Scan for the cell matching the given text and deliver its [X, Y] coordinate at center. 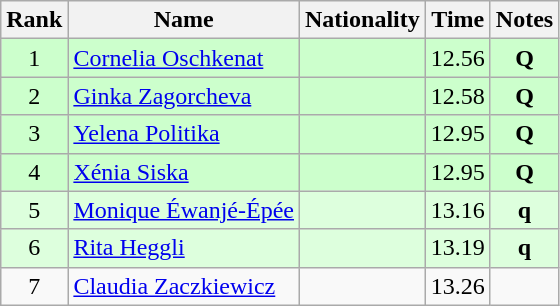
Notes [524, 20]
Ginka Zagorcheva [184, 96]
7 [34, 286]
12.56 [458, 58]
Nationality [363, 20]
6 [34, 248]
2 [34, 96]
4 [34, 172]
Claudia Zaczkiewicz [184, 286]
Rita Heggli [184, 248]
3 [34, 134]
Time [458, 20]
13.19 [458, 248]
1 [34, 58]
Name [184, 20]
Xénia Siska [184, 172]
Rank [34, 20]
Monique Éwanjé-Épée [184, 210]
Cornelia Oschkenat [184, 58]
5 [34, 210]
13.26 [458, 286]
13.16 [458, 210]
12.58 [458, 96]
Yelena Politika [184, 134]
